Capture the cell that displays the provided text and extract its [x, y] central coordinate. 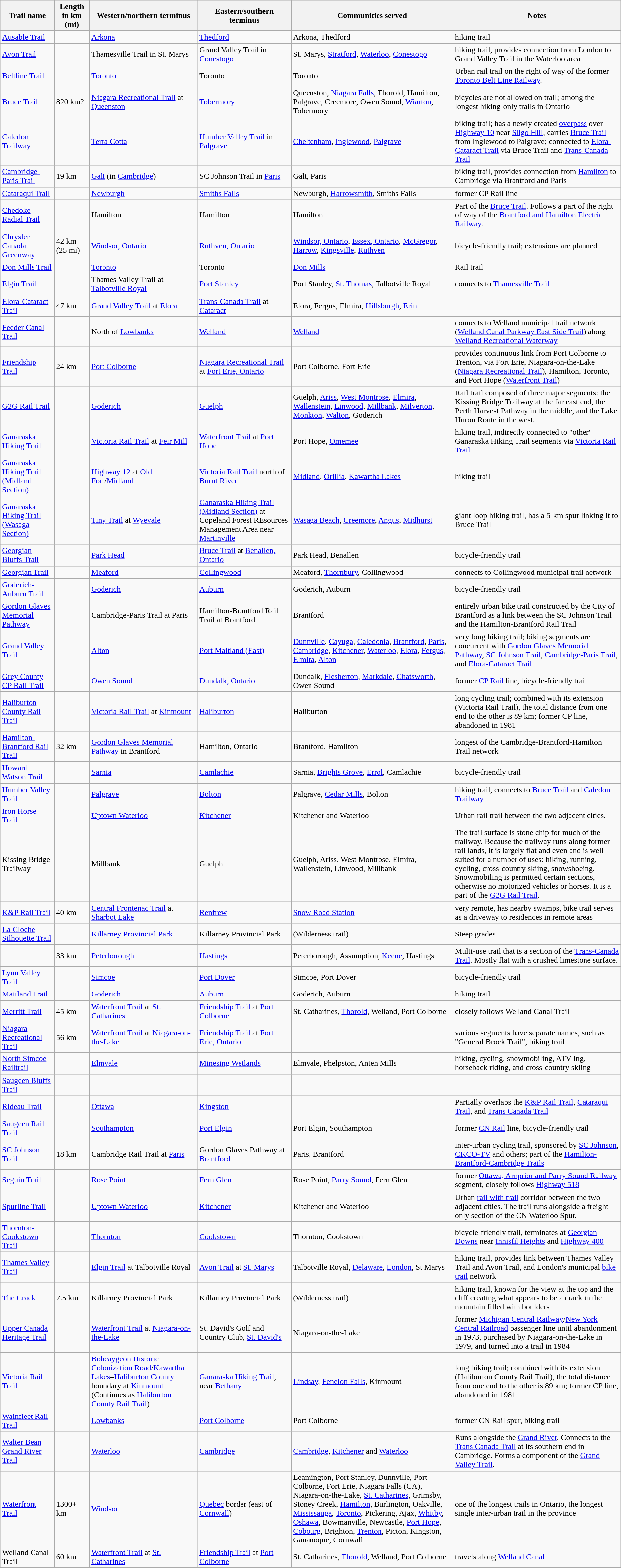
Windsor, Ontario [143, 245]
giant loop hiking trail, has a 5-km spur linking it to Bruce Trail [537, 520]
North of Lowbanks [143, 332]
Elora, Fergus, Elmira, Hillsburgh, Erin [372, 306]
Avon Trail [27, 54]
Waterloo [143, 1451]
Friendship Trail at Fort Erie, Ontario [244, 1037]
56 km [72, 1037]
Simcoe [143, 977]
Owen Sound [143, 681]
Port Stanley, St. Thomas, Talbotville Royal [372, 284]
Caledon Trailway [27, 141]
former CP Rail line [537, 193]
Thornton [143, 1237]
Brantford [372, 615]
Guelph, Ariss, West Montrose, Elmira, Wallenstein, Linwood, Millbank [372, 864]
47 km [72, 306]
Bobcaygeon Historic Colonization Road/Kawartha Lakes–Haliburton County boundary at Kinmount (Continues as Haliburton County Rail Trail) [143, 1381]
Niagara Recreational Trail at Fort Erie, Ontario [244, 367]
Sarnia [143, 772]
Gordon Glaves Memorial Pathway [27, 615]
Cheltenham, Inglewood, Palgrave [372, 141]
various segments have separate names, such as "General Brock Trail", biking trail [537, 1037]
Brantford, Hamilton [372, 746]
Howard Watson Trail [27, 772]
Cambridge, Kitchener and Waterloo [372, 1451]
Windsor, Ontario, Essex, Ontario, McGregor, Harrow, Kingsville, Ruthven [372, 245]
Humber Valley Trail [27, 794]
bicycle-friendly trail; extensions are planned [537, 245]
Smiths Falls [244, 193]
Queenston, Niagara Falls, Thorold, Hamilton, Palgrave, Creemore, Owen Sound, Wiarton, Tobermory [372, 102]
Ganaraska Hiking Trail (Midland Section) at Copeland Forest REsources Management Area near Martinville [244, 520]
32 km [72, 746]
Victoria Rail Trail at Feir Mill [143, 441]
Niagara Recreational Trail [27, 1037]
Iron Horse Trail [27, 815]
Waterfront Trail at Port Hope [244, 441]
Minesing Wetlands [244, 1063]
Dundalk, Flesherton, Markdale, Chatsworth, Owen Sound [372, 681]
Welland Canal Trail [27, 1557]
connects to Collingwood municipal trail network [537, 572]
very remote, has nearby swamps, bike trail serves as a driveway to residences in remote areas [537, 912]
Cambridge [244, 1451]
Rose Point, Parry Sound, Fern Glen [372, 1180]
K&P Rail Trail [27, 912]
SC Johnson Trail [27, 1154]
Urban rail trail on the right of way of the former Toronto Belt Line Railway. [537, 76]
Windsor [143, 1508]
Meaford [143, 572]
Trans-Canada Trail at Cataract [244, 306]
Grand Valley Trail [27, 650]
G2G Rail Trail [27, 406]
Port Hope, Omemee [372, 441]
entirely urban bike trail constructed by the City of Brantford as a link between the SC Johnson Trail and the Hamilton-Brantford Rail Trail [537, 615]
hiking trail, indirectly connected to "other" Ganaraska Hiking Trail segments via Victoria Rail Trail [537, 441]
Rideau Trail [27, 1107]
La Cloche Silhouette Trail [27, 934]
Victoria Rail Trail [27, 1381]
Waterfront Trail [27, 1508]
Multi-use trail that is a section of the Trans-Canada Trail. Mostly flat with a crushed limestone surface. [537, 955]
Camlachie [244, 772]
Cataraqui Trail [27, 193]
Ausable Trail [27, 37]
Galt (in Cambridge) [143, 176]
bicycles are not allowed on trail; among the longest hiking-only trails in Ontario [537, 102]
Rail trail [537, 267]
Collingwood [244, 572]
Ganaraska Hiking Trail (Midland Section) [27, 476]
Ottawa [143, 1107]
Don Mills [372, 267]
Guelph, Ariss, West Montrose, Elmira, Wallenstein, Linwood, Millbank, Milverton, Monkton, Walton, Goderich [372, 406]
Maitland Trail [27, 994]
Ruthven, Ontario [244, 245]
Hamilton, Ontario [244, 746]
Victoria Rail Trail north of Burnt River [244, 476]
Don Mills Trail [27, 267]
Saugeen Bluffs Trail [27, 1085]
Communities served [372, 16]
40 km [72, 912]
Port Elgin [244, 1128]
Upper Canada Heritage Trail [27, 1333]
travels along Welland Canal [537, 1557]
Length in km (mi) [72, 16]
Victoria Rail Trail at Kinmount [143, 711]
Lynn Valley Trail [27, 977]
Merritt Trail [27, 1011]
Snow Road Station [372, 912]
Palgrave, Cedar Mills, Bolton [372, 794]
Sarnia, Brights Grove, Errol, Camlachie [372, 772]
1300+ km [72, 1508]
former CN Rail spur, biking trail [537, 1421]
one of the longest trails in Ontario, the longest single inter-urban trail in the province [537, 1508]
Peterborough [143, 955]
820 km? [72, 102]
Southampton [143, 1128]
Port Maitland (East) [244, 650]
42 km (25 mi) [72, 245]
Port Colborne, Fort Erie [372, 367]
Spurline Trail [27, 1206]
former CP Rail line, bicycle-friendly trail [537, 681]
Dundalk, Ontario [244, 681]
Runs alongside the Grand River. Connects to the Trans Canada Trail at its southern end in Cambridge. Forms a component of the Grand Valley Trail. [537, 1451]
Simcoe, Port Dover [372, 977]
Cambridge Rail Trail at Paris [143, 1154]
Arkona, Thedford [372, 37]
Ganaraska Hiking Trail [27, 441]
Lowbanks [143, 1421]
Highway 12 at Old Fort/Midland [143, 476]
Newburgh, Harrowsmith, Smiths Falls [372, 193]
Cambridge-Paris Trail [27, 176]
SC Johnson Trail in Paris [244, 176]
hiking trail, known for the view at the top and the cliff creating what appears to be a crack in the mountain filled with boulders [537, 1298]
Hamilton-Brantford Rail Trail at Brantford [244, 615]
Thamesville Trail in St. Marys [143, 54]
Haliburton County Rail Trail [27, 711]
Talbotville Royal, Delaware, London, St Marys [372, 1267]
Steep grades [537, 934]
Georgian Trail [27, 572]
Thames Valley Trail at Talbotville Royal [143, 284]
Thornton, Cookstown [372, 1237]
Gordon Glaves Memorial Pathway in Brantford [143, 746]
connects to Thamesville Trail [537, 284]
Avon Trail at St. Marys [244, 1267]
Hastings [244, 955]
St. David's Golf and Country Club, St. David's [244, 1333]
Saugeen Rail Trail [27, 1128]
longest of the Cambridge-Brantford-Hamilton Trail network [537, 746]
Chedoke Radial Trail [27, 215]
St. Marys, Stratford, Waterloo, Conestogo [372, 54]
Ganaraska Hiking Trail (Wasaga Section) [27, 520]
Humber Valley Trail in Palgrave [244, 141]
Gordon Glaves Pathway at Brantford [244, 1154]
hiking, cycling, snowmobiling, ATV-ing, horseback riding, and cross-country skiing [537, 1063]
Bruce Trail [27, 102]
Thornton-Cookstown Trail [27, 1237]
24 km [72, 367]
Kingston [244, 1107]
Newburgh [143, 193]
Trail name [27, 16]
Thames Valley Trail [27, 1267]
33 km [72, 955]
hiking trail, provides connection from London to Grand Valley Trail in the Waterloo area [537, 54]
Kissing Bridge Trailway [27, 864]
closely follows Welland Canal Trail [537, 1011]
Walter Bean Grand River Trail [27, 1451]
Rose Point [143, 1180]
Bolton [244, 794]
Palgrave [143, 794]
Port Dover [244, 977]
Alton [143, 650]
Ganaraska Hiking Trail, near Bethany [244, 1381]
Grand Valley Trail in Conestogo [244, 54]
Midland, Orillia, Kawartha Lakes [372, 476]
Bruce Trail at Benallen, Ontario [244, 555]
Elgin Trail at Talbotville Royal [143, 1267]
biking trail, provides connection from Hamilton to Cambridge via Brantford and Paris [537, 176]
7.5 km [72, 1298]
18 km [72, 1154]
45 km [72, 1011]
Thedford [244, 37]
hiking trail, provides link between Thames Valley Trail and Avon Trail, and London's municipal bike trail network [537, 1267]
Eastern/southern terminus [244, 16]
Galt, Paris [372, 176]
Tobermory [244, 102]
Seguin Trail [27, 1180]
former Ottawa, Arnprior and Parry Sound Railway segment, closely follows Highway 518 [537, 1180]
Central Frontenac Trail at Sharbot Lake [143, 912]
Dunnville, Cayuga, Caledonia, Brantford, Paris, Cambridge, Kitchener, Waterloo, Elora, Fergus, Elmira, Alton [372, 650]
Cookstown [244, 1237]
Tiny Trail at Wyevale [143, 520]
Wainfleet Rail Trail [27, 1421]
former CN Rail line, bicycle-friendly trail [537, 1128]
Lindsay, Fenelon Falls, Kinmount [372, 1381]
Part of the Bruce Trail. Follows a part of the right of way of the Brantford and Hamilton Electric Railway. [537, 215]
Western/northern terminus [143, 16]
North Simcoe Railtrail [27, 1063]
hiking trail, connects to Bruce Trail and Caledon Trailway [537, 794]
The Crack [27, 1298]
Niagara Recreational Trail at Queenston [143, 102]
Meaford, Thornbury, Collingwood [372, 572]
Port Stanley [244, 284]
Renfrew [244, 912]
Millbank [143, 864]
Terra Cotta [143, 141]
Urban rail trail between the two adjacent cities. [537, 815]
Peterborough, Assumption, Keene, Hastings [372, 955]
Cambridge-Paris Trail at Paris [143, 615]
Grey County CP Rail Trail [27, 681]
Arkona [143, 37]
Niagara-on-the-Lake [372, 1333]
Beltline Trail [27, 76]
60 km [72, 1557]
Feeder Canal Trail [27, 332]
Urban rail with trail corridor between the two adjacent cities. The trail runs alongside a freight-only section of the CN Waterloo Spur. [537, 1206]
Friendship Trail [27, 367]
Goderich-Auburn Trail [27, 589]
Park Head, Benallen [372, 555]
Elmvale [143, 1063]
Elmvale, Phelpston, Anten Mills [372, 1063]
Georgian Bluffs Trail [27, 555]
bicycle-friendly trail, terminates at Georgian Downs near Innisfil Heights and Highway 400 [537, 1237]
Wasaga Beach, Creemore, Angus, Midhurst [372, 520]
Notes [537, 16]
Paris, Brantford [372, 1154]
Quebec border (east of Cornwall) [244, 1508]
Hamilton-Brantford Rail Trail [27, 746]
Partially overlaps the K&P Rail Trail, Cataraqui Trail, and Trans Canada Trail [537, 1107]
Elgin Trail [27, 284]
Chrysler Canada Greenway [27, 245]
Elora-Cataract Trail [27, 306]
Grand Valley Trail at Elora [143, 306]
Park Head [143, 555]
Port Elgin, Southampton [372, 1128]
19 km [72, 176]
Fern Glen [244, 1180]
inter-urban cycling trail, sponsored by SC Johnson, CKCO-TV and others; part of the Hamilton-Brantford-Cambridge Trails [537, 1154]
connects to Welland municipal trail network (Welland Canal Parkway East Side Trail) along Welland Recreational Waterway [537, 332]
